Search for the cell housing the specified text and yield its (X, Y) center coordinate. 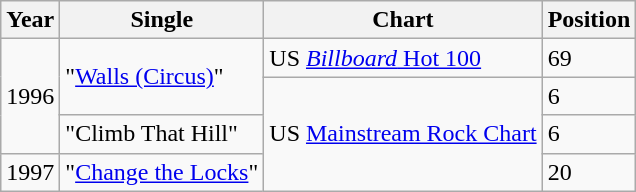
20 (589, 172)
69 (589, 58)
1996 (30, 96)
Chart (403, 20)
Position (589, 20)
US Billboard Hot 100 (403, 58)
"Change the Locks" (162, 172)
US Mainstream Rock Chart (403, 134)
"Climb That Hill" (162, 134)
Year (30, 20)
Single (162, 20)
1997 (30, 172)
"Walls (Circus)" (162, 77)
